Pinpoint the cell where the given text exists, returning its (X, Y) midpoint coordinate. 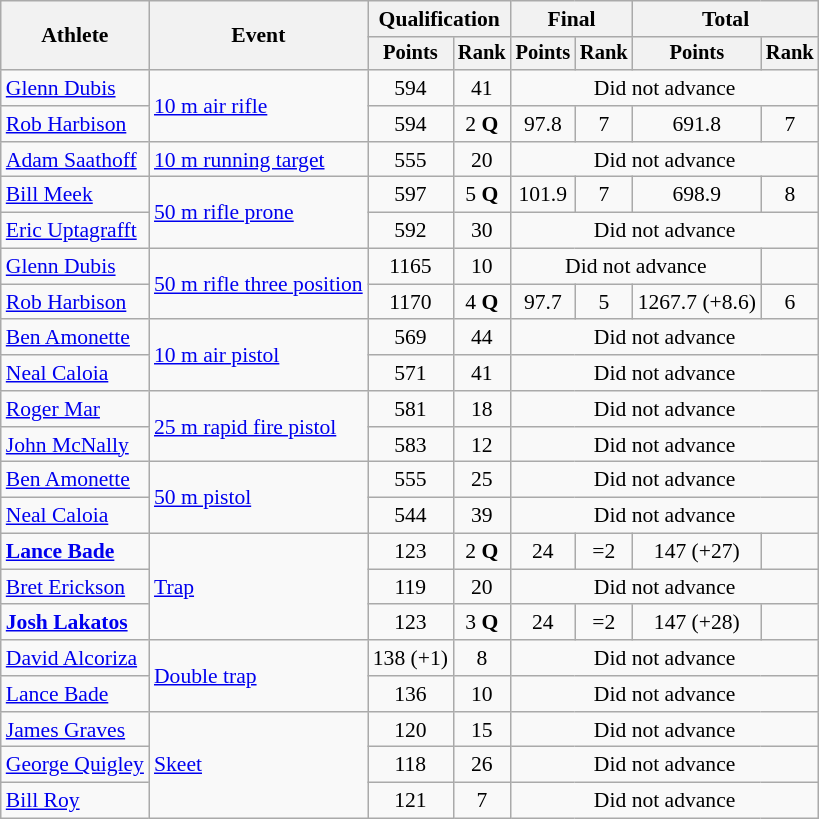
David Alcoriza (75, 658)
Josh Lakatos (75, 623)
12 (482, 445)
Total (726, 19)
John McNally (75, 445)
Final (572, 19)
Bill Roy (75, 801)
138 (+1) (410, 658)
Eric Uptagrafft (75, 231)
119 (410, 587)
3 Q (482, 623)
50 m pistol (258, 498)
147 (+28) (697, 623)
136 (410, 694)
Qualification (440, 19)
Skeet (258, 766)
Event (258, 36)
120 (410, 730)
97.7 (543, 302)
Athlete (75, 36)
118 (410, 765)
1165 (410, 267)
Adam Saathoff (75, 160)
44 (482, 338)
544 (410, 516)
George Quigley (75, 765)
583 (410, 445)
592 (410, 231)
James Graves (75, 730)
147 (+27) (697, 552)
597 (410, 195)
Bret Erickson (75, 587)
97.8 (543, 124)
50 m rifle prone (258, 212)
15 (482, 730)
Double trap (258, 676)
10 m air rifle (258, 106)
25 m rapid fire pistol (258, 426)
5 (604, 302)
691.8 (697, 124)
39 (482, 516)
4 Q (482, 302)
5 Q (482, 195)
581 (410, 409)
10 m air pistol (258, 356)
569 (410, 338)
Roger Mar (75, 409)
1267.7 (+8.6) (697, 302)
121 (410, 801)
10 m running target (258, 160)
1170 (410, 302)
Bill Meek (75, 195)
50 m rifle three position (258, 284)
698.9 (697, 195)
18 (482, 409)
Trap (258, 588)
30 (482, 231)
571 (410, 373)
6 (790, 302)
25 (482, 480)
101.9 (543, 195)
26 (482, 765)
